Return the [X, Y] coordinate for the center point of the cell that contains the specified text.  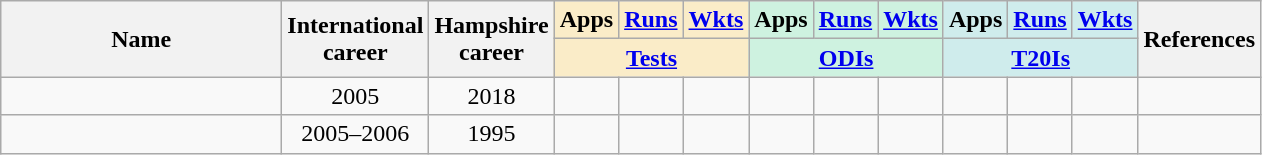
T20Is [1040, 58]
2018 [492, 96]
Tests [652, 58]
2005 [356, 96]
1995 [492, 134]
Hampshirecareer [492, 39]
ODIs [846, 58]
References [1200, 39]
Name [142, 39]
2005–2006 [356, 134]
Internationalcareer [356, 39]
